Capture the cell that displays the provided text and extract its [x, y] central coordinate. 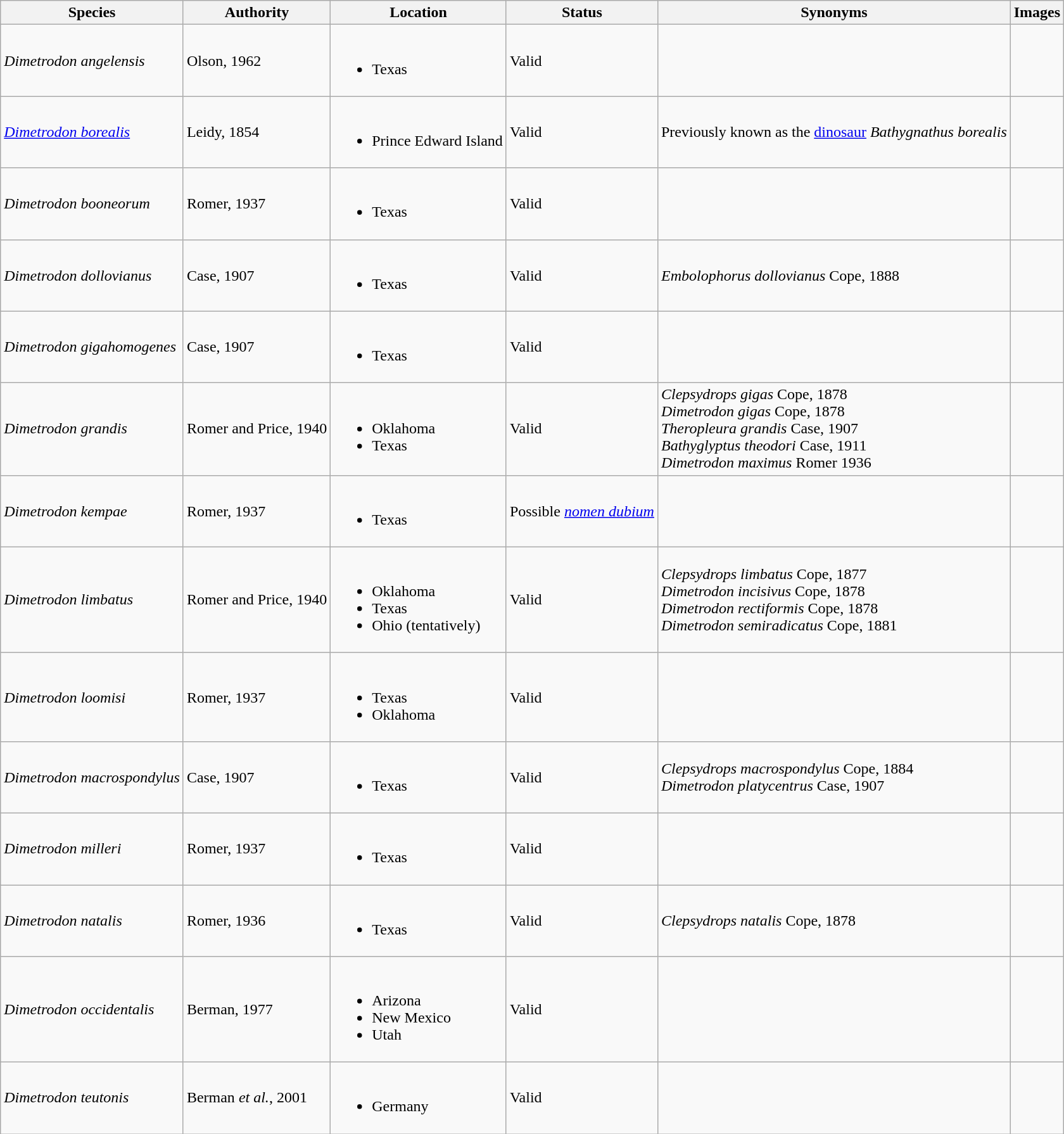
Dimetrodon kempae [92, 511]
Dimetrodon angelensis [92, 61]
Dimetrodon milleri [92, 849]
Synonyms [833, 13]
Dimetrodon occidentalis [92, 1010]
Dimetrodon dollovianus [92, 275]
ArizonaNew MexicoUtah [419, 1010]
Possible nomen dubium [581, 511]
Dimetrodon teutonis [92, 1099]
TexasOklahoma [419, 697]
OklahomaTexasOhio (tentatively) [419, 599]
Dimetrodon natalis [92, 920]
Olson, 1962 [256, 61]
Dimetrodon borealis [92, 132]
Clepsydrops natalis Cope, 1878 [833, 920]
Dimetrodon booneorum [92, 204]
Romer, 1936 [256, 920]
Species [92, 13]
Germany [419, 1099]
Dimetrodon gigahomogenes [92, 347]
Dimetrodon grandis [92, 429]
Dimetrodon loomisi [92, 697]
Dimetrodon limbatus [92, 599]
Authority [256, 13]
Embolophorus dollovianus Cope, 1888 [833, 275]
Prince Edward Island [419, 132]
Berman et al., 2001 [256, 1099]
Status [581, 13]
Clepsydrops macrospondylus Cope, 1884 Dimetrodon platycentrus Case, 1907 [833, 777]
Dimetrodon macrospondylus [92, 777]
Images [1037, 13]
Berman, 1977 [256, 1010]
Previously known as the dinosaur Bathygnathus borealis [833, 132]
Location [419, 13]
Leidy, 1854 [256, 132]
OklahomaTexas [419, 429]
Clepsydrops limbatus Cope, 1877 Dimetrodon incisivus Cope, 1878 Dimetrodon rectiformis Cope, 1878 Dimetrodon semiradicatus Cope, 1881 [833, 599]
